Detect which cell encompasses the target text, then output its (X, Y) center coordinate. 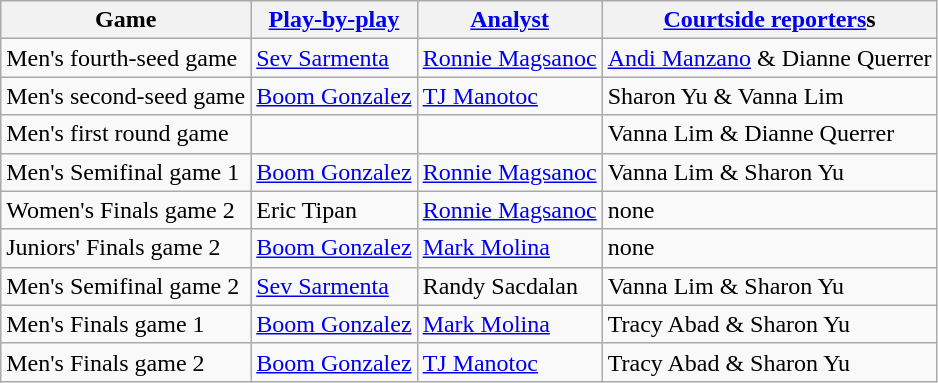
Men's Semifinal game 2 (126, 286)
Juniors' Finals game 2 (126, 248)
Sharon Yu & Vanna Lim (770, 96)
Men's fourth-seed game (126, 58)
Vanna Lim & Dianne Querrer (770, 134)
Play-by-play (334, 20)
Randy Sacdalan (510, 286)
Game (126, 20)
Eric Tipan (334, 210)
Men's Finals game 2 (126, 362)
Andi Manzano & Dianne Querrer (770, 58)
Men's second-seed game (126, 96)
Men's Finals game 1 (126, 324)
Courtside reporterss (770, 20)
Men's Semifinal game 1 (126, 172)
Women's Finals game 2 (126, 210)
Men's first round game (126, 134)
Analyst (510, 20)
